Return [x, y] of the center of cell containing provided text 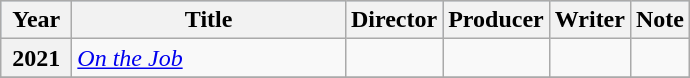
Writer [590, 20]
On the Job [209, 58]
Producer [496, 20]
Year [36, 20]
2021 [36, 58]
Title [209, 20]
Director [394, 20]
Note [660, 20]
